Provide the (x, y) coordinate of the cell's center where the given text is located.  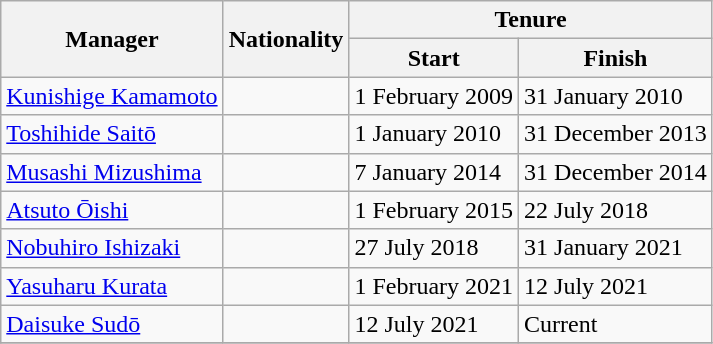
Musashi Mizushima (112, 172)
1 February 2009 (434, 96)
1 February 2015 (434, 210)
Tenure (530, 20)
Manager (112, 39)
Current (616, 324)
Yasuharu Kurata (112, 286)
Daisuke Sudō (112, 324)
Nobuhiro Ishizaki (112, 248)
Finish (616, 58)
Toshihide Saitō (112, 134)
Kunishige Kamamoto (112, 96)
31 January 2010 (616, 96)
31 December 2013 (616, 134)
1 February 2021 (434, 286)
7 January 2014 (434, 172)
Atsuto Ōishi (112, 210)
Nationality (286, 39)
27 July 2018 (434, 248)
1 January 2010 (434, 134)
22 July 2018 (616, 210)
31 December 2014 (616, 172)
Start (434, 58)
31 January 2021 (616, 248)
